Provide the [X, Y] coordinate of the cell's center where the given text is located.  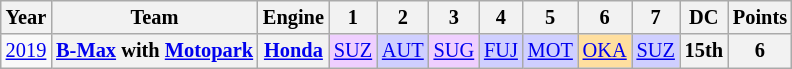
3 [454, 17]
2019 [26, 51]
FUJ [501, 51]
5 [550, 17]
OKA [605, 51]
Honda [294, 51]
Year [26, 17]
Engine [294, 17]
SUG [454, 51]
15th [704, 51]
4 [501, 17]
Points [760, 17]
Team [154, 17]
1 [353, 17]
AUT [403, 51]
2 [403, 17]
MOT [550, 51]
7 [656, 17]
DC [704, 17]
B-Max with Motopark [154, 51]
